For the text-containing cell, return its midpoint in [x, y] coordinate format. 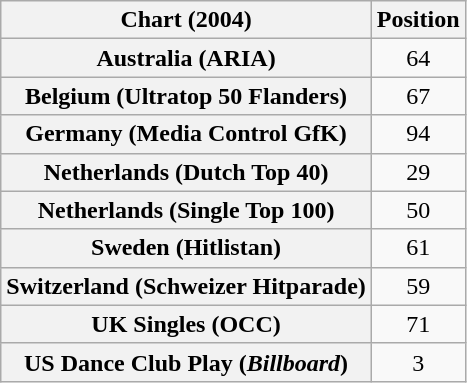
Belgium (Ultratop 50 Flanders) [186, 96]
50 [418, 210]
Position [418, 20]
Germany (Media Control GfK) [186, 134]
59 [418, 286]
Netherlands (Dutch Top 40) [186, 172]
94 [418, 134]
UK Singles (OCC) [186, 324]
3 [418, 362]
67 [418, 96]
61 [418, 248]
29 [418, 172]
Chart (2004) [186, 20]
Sweden (Hitlistan) [186, 248]
Switzerland (Schweizer Hitparade) [186, 286]
US Dance Club Play (Billboard) [186, 362]
71 [418, 324]
Australia (ARIA) [186, 58]
64 [418, 58]
Netherlands (Single Top 100) [186, 210]
